Scan for the cell matching the given text and deliver its (x, y) coordinate at center. 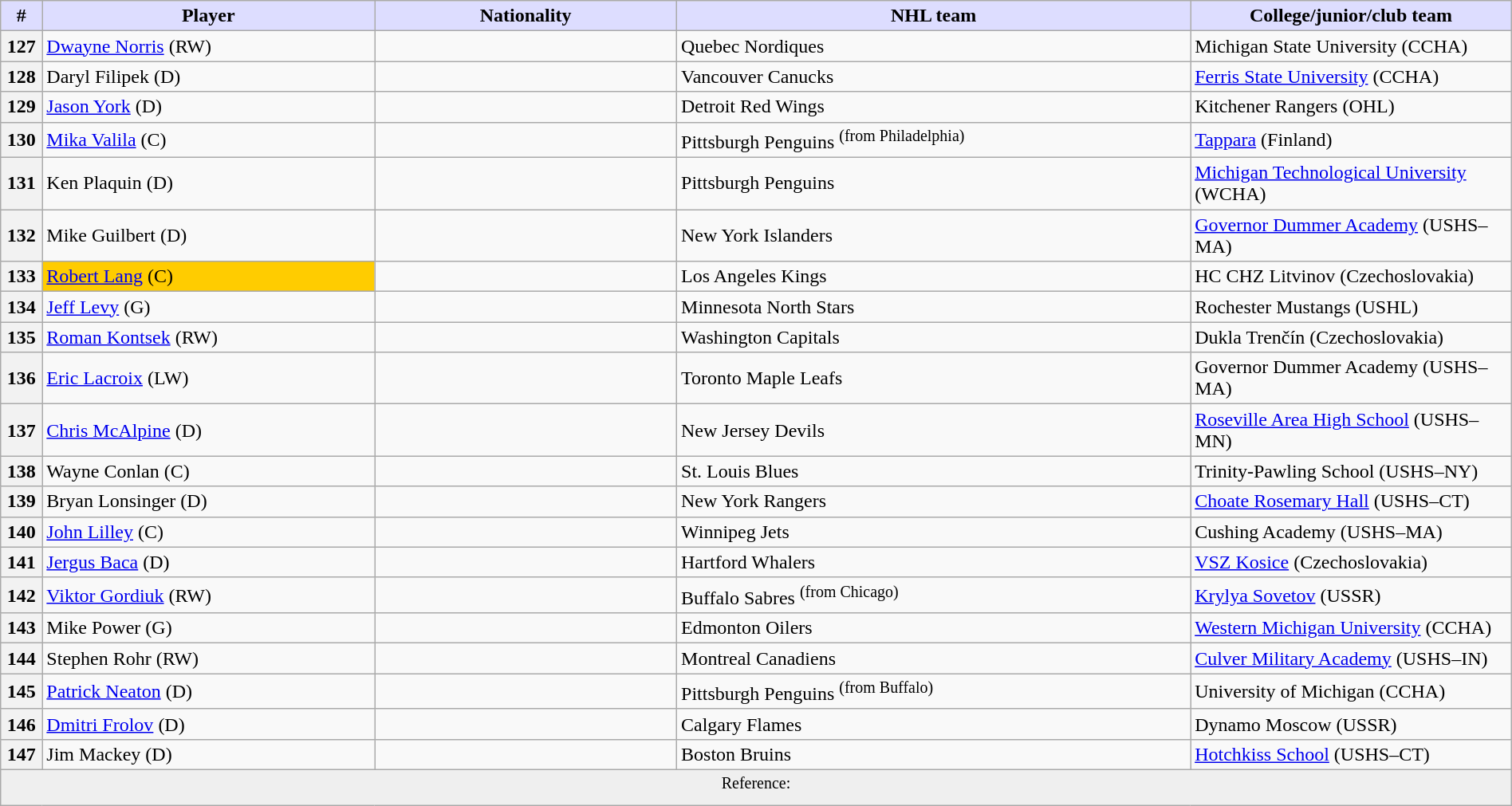
New York Islanders (934, 236)
Dwayne Norris (RW) (209, 46)
Montreal Canadiens (934, 659)
Robert Lang (C) (209, 277)
Jim Mackey (D) (209, 755)
John Lilley (C) (209, 532)
Edmonton Oilers (934, 628)
Mika Valila (C) (209, 140)
Jason York (D) (209, 107)
Reference: (756, 788)
127 (22, 46)
140 (22, 532)
Bryan Lonsinger (D) (209, 501)
Ken Plaquin (D) (209, 183)
University of Michigan (CCHA) (1351, 692)
Viktor Gordiuk (RW) (209, 595)
Player (209, 16)
Chris McAlpine (D) (209, 431)
Hotchkiss School (USHS–CT) (1351, 755)
Roseville Area High School (USHS–MN) (1351, 431)
Vancouver Canucks (934, 77)
132 (22, 236)
# (22, 16)
Western Michigan University (CCHA) (1351, 628)
Wayne Conlan (C) (209, 471)
St. Louis Blues (934, 471)
Boston Bruins (934, 755)
Pittsburgh Penguins (from Philadelphia) (934, 140)
135 (22, 337)
Rochester Mustangs (USHL) (1351, 307)
Calgary Flames (934, 724)
Ferris State University (CCHA) (1351, 77)
Michigan State University (CCHA) (1351, 46)
Jergus Baca (D) (209, 562)
Los Angeles Kings (934, 277)
Nationality (526, 16)
NHL team (934, 16)
128 (22, 77)
130 (22, 140)
Trinity-Pawling School (USHS–NY) (1351, 471)
Minnesota North Stars (934, 307)
142 (22, 595)
Michigan Technological University (WCHA) (1351, 183)
Pittsburgh Penguins (934, 183)
139 (22, 501)
Pittsburgh Penguins (from Buffalo) (934, 692)
Krylya Sovetov (USSR) (1351, 595)
HC CHZ Litvinov (Czechoslovakia) (1351, 277)
Hartford Whalers (934, 562)
143 (22, 628)
145 (22, 692)
Buffalo Sabres (from Chicago) (934, 595)
133 (22, 277)
Dynamo Moscow (USSR) (1351, 724)
Roman Kontsek (RW) (209, 337)
VSZ Kosice (Czechoslovakia) (1351, 562)
Quebec Nordiques (934, 46)
Tappara (Finland) (1351, 140)
146 (22, 724)
College/junior/club team (1351, 16)
147 (22, 755)
Choate Rosemary Hall (USHS–CT) (1351, 501)
Eric Lacroix (LW) (209, 378)
New Jersey Devils (934, 431)
129 (22, 107)
144 (22, 659)
New York Rangers (934, 501)
136 (22, 378)
Jeff Levy (G) (209, 307)
Daryl Filipek (D) (209, 77)
Dmitri Frolov (D) (209, 724)
Kitchener Rangers (OHL) (1351, 107)
131 (22, 183)
134 (22, 307)
141 (22, 562)
Mike Guilbert (D) (209, 236)
137 (22, 431)
Mike Power (G) (209, 628)
Stephen Rohr (RW) (209, 659)
138 (22, 471)
Patrick Neaton (D) (209, 692)
Cushing Academy (USHS–MA) (1351, 532)
Winnipeg Jets (934, 532)
Dukla Trenčín (Czechoslovakia) (1351, 337)
Washington Capitals (934, 337)
Detroit Red Wings (934, 107)
Toronto Maple Leafs (934, 378)
Culver Military Academy (USHS–IN) (1351, 659)
